For the text-containing cell, return its midpoint in (X, Y) coordinate format. 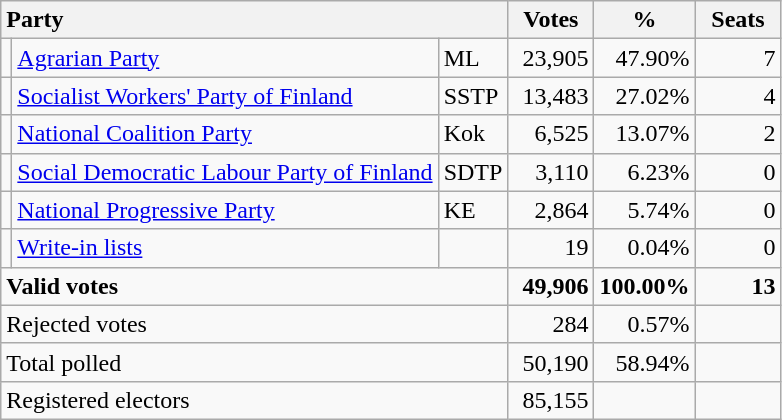
6,525 (551, 134)
19 (551, 248)
100.00% (644, 286)
Party (254, 20)
Agrarian Party (225, 58)
85,155 (551, 400)
National Progressive Party (225, 210)
National Coalition Party (225, 134)
5.74% (644, 210)
KE (473, 210)
23,905 (551, 58)
27.02% (644, 96)
47.90% (644, 58)
Registered electors (254, 400)
4 (738, 96)
13.07% (644, 134)
49,906 (551, 286)
0.04% (644, 248)
3,110 (551, 172)
Social Democratic Labour Party of Finland (225, 172)
ML (473, 58)
% (644, 20)
SSTP (473, 96)
13,483 (551, 96)
Total polled (254, 362)
SDTP (473, 172)
50,190 (551, 362)
13 (738, 286)
Write-in lists (225, 248)
2,864 (551, 210)
Socialist Workers' Party of Finland (225, 96)
Rejected votes (254, 324)
Valid votes (254, 286)
284 (551, 324)
2 (738, 134)
Kok (473, 134)
7 (738, 58)
Votes (551, 20)
6.23% (644, 172)
Seats (738, 20)
58.94% (644, 362)
0.57% (644, 324)
